Capture the cell that displays the provided text and extract its [X, Y] central coordinate. 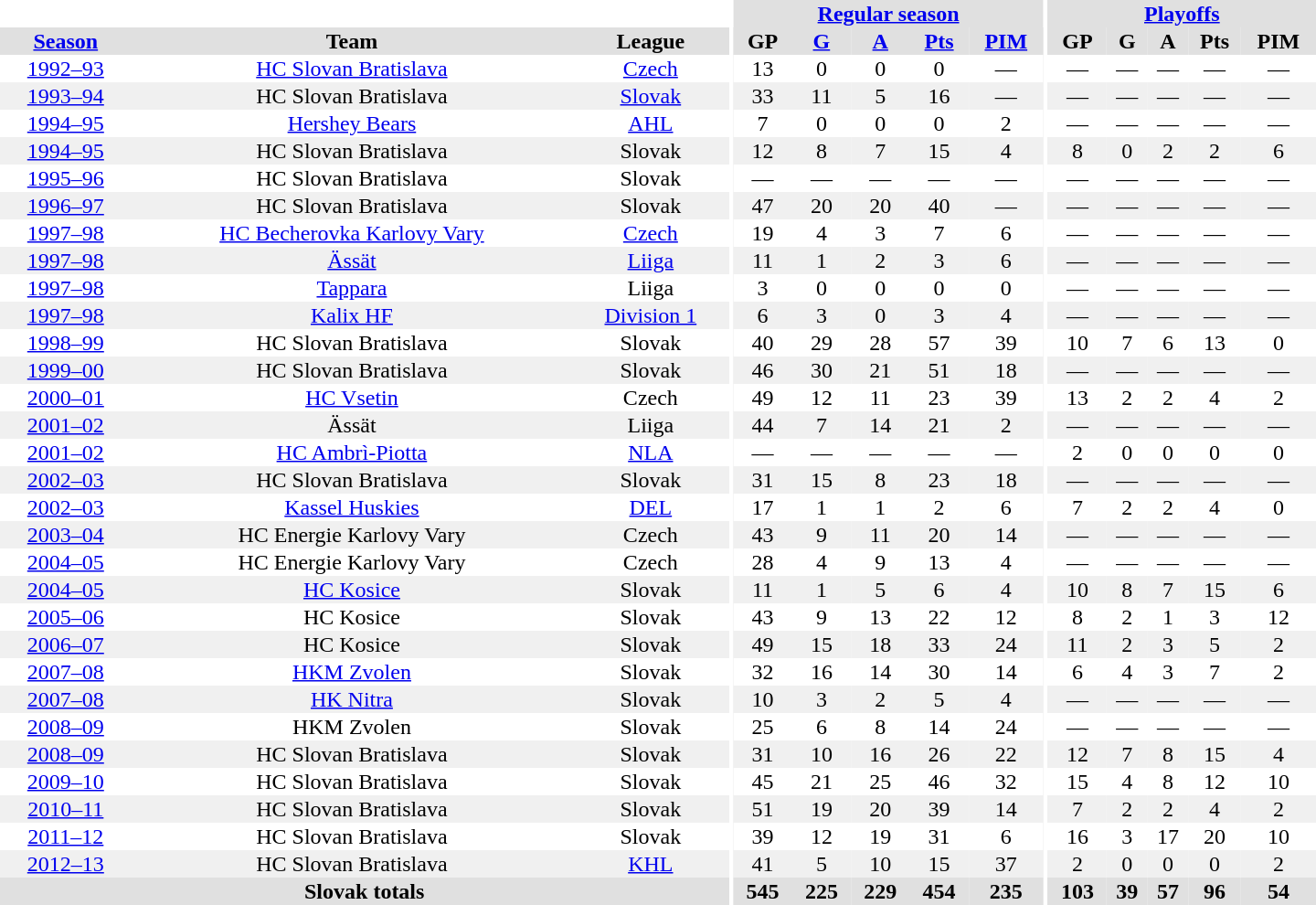
1998–99 [66, 343]
HC Vsetin [353, 398]
2006–07 [66, 644]
103 [1077, 891]
235 [1006, 891]
Division 1 [651, 315]
Kalix HF [353, 315]
229 [880, 891]
AHL [651, 123]
1996–97 [66, 206]
2012–13 [66, 864]
Season [66, 41]
44 [762, 425]
Hershey Bears [353, 123]
League [651, 41]
NLA [651, 452]
Slovak totals [364, 891]
454 [939, 891]
HC Becherovka Karlovy Vary [353, 233]
Kassel Huskies [353, 507]
HK Nitra [353, 699]
2000–01 [66, 398]
2010–11 [66, 809]
26 [939, 754]
Team [353, 41]
1993–94 [66, 96]
Regular season [888, 14]
545 [762, 891]
Tappara [353, 288]
29 [822, 343]
41 [762, 864]
KHL [651, 864]
45 [762, 782]
1992–93 [66, 69]
1995–96 [66, 178]
2009–10 [66, 782]
54 [1279, 891]
2005–06 [66, 617]
Playoffs [1183, 14]
47 [762, 206]
2003–04 [66, 535]
1999–00 [66, 370]
2011–12 [66, 836]
DEL [651, 507]
HC Ambrì-Piotta [353, 452]
37 [1006, 864]
225 [822, 891]
96 [1215, 891]
